Determine the [x, y] coordinate at the center of the cell enclosing the given text.  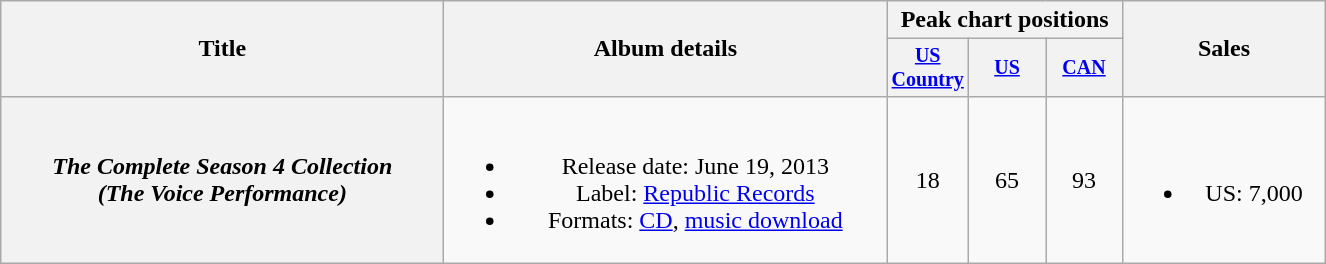
US [1008, 68]
Sales [1224, 49]
Release date: June 19, 2013Label: Republic RecordsFormats: CD, music download [666, 180]
65 [1008, 180]
Title [222, 49]
18 [928, 180]
Album details [666, 49]
The Complete Season 4 Collection(The Voice Performance) [222, 180]
US: 7,000 [1224, 180]
93 [1084, 180]
US Country [928, 68]
Peak chart positions [1005, 20]
CAN [1084, 68]
